Scan for the cell matching the given text and deliver its [x, y] coordinate at center. 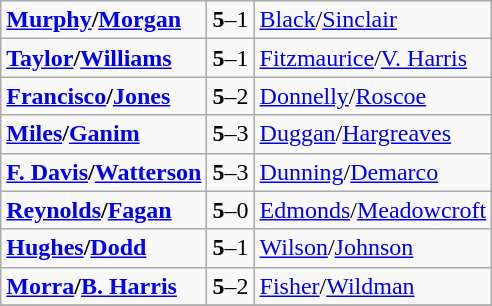
F. Davis/Watterson [104, 172]
Wilson/Johnson [373, 248]
Francisco/Jones [104, 96]
Reynolds/Fagan [104, 210]
Black/Sinclair [373, 20]
Edmonds/Meadowcroft [373, 210]
5–0 [230, 210]
Morra/B. Harris [104, 286]
Miles/Ganim [104, 134]
Duggan/Hargreaves [373, 134]
Fitzmaurice/V. Harris [373, 58]
Hughes/Dodd [104, 248]
Fisher/Wildman [373, 286]
Donnelly/Roscoe [373, 96]
Taylor/Williams [104, 58]
Dunning/Demarco [373, 172]
Murphy/Morgan [104, 20]
